Extract the (X, Y) coordinate from the center of the cell holding the provided text.  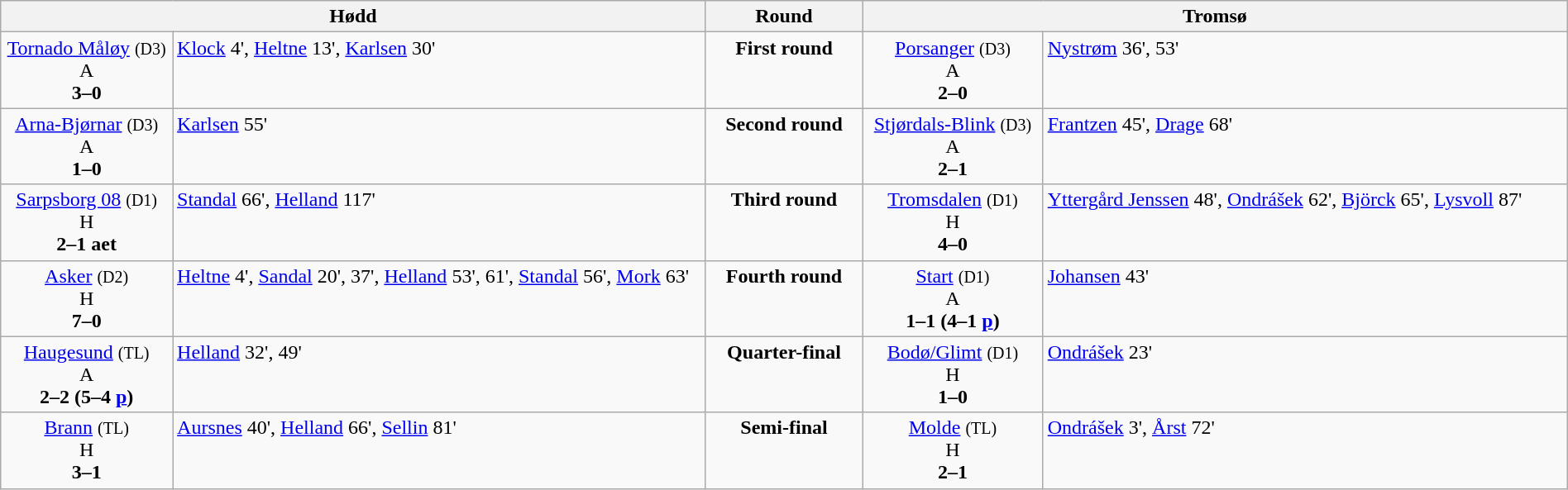
Asker (D2)H7–0 (87, 298)
Yttergård Jenssen 48', Ondrášek 62', Björck 65', Lysvoll 87' (1305, 222)
Bodø/Glimt (D1)H1–0 (953, 374)
Tromsø (1216, 17)
Helland 32', 49' (440, 374)
Start (D1)A1–1 (4–1 p) (953, 298)
Ondrášek 3', Årst 72' (1305, 450)
First round (784, 70)
Porsanger (D3)A2–0 (953, 70)
Stjørdals-Blink (D3)A2–1 (953, 146)
Arna-Bjørnar (D3)A1–0 (87, 146)
Third round (784, 222)
Standal 66', Helland 117' (440, 222)
Klock 4', Heltne 13', Karlsen 30' (440, 70)
Nystrøm 36', 53' (1305, 70)
Molde (TL)H2–1 (953, 450)
Karlsen 55' (440, 146)
Heltne 4', Sandal 20', 37', Helland 53', 61', Standal 56', Mork 63' (440, 298)
Semi-final (784, 450)
Johansen 43' (1305, 298)
Hødd (354, 17)
Quarter-final (784, 374)
Fourth round (784, 298)
Second round (784, 146)
Tornado Måløy (D3)A3–0 (87, 70)
Frantzen 45', Drage 68' (1305, 146)
Sarpsborg 08 (D1)H2–1 aet (87, 222)
Round (784, 17)
Aursnes 40', Helland 66', Sellin 81' (440, 450)
Brann (TL)H3–1 (87, 450)
Haugesund (TL)A2–2 (5–4 p) (87, 374)
Tromsdalen (D1)H4–0 (953, 222)
Ondrášek 23' (1305, 374)
